Return the (x, y) coordinate for the center point of the cell that contains the specified text.  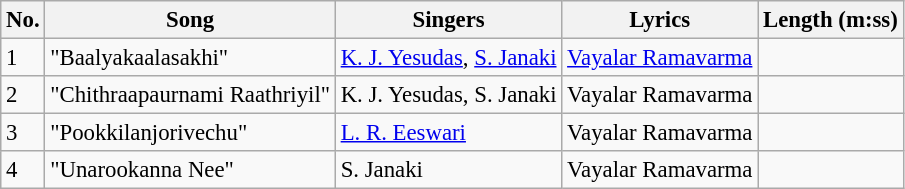
3 (23, 133)
"Chithraapaurnami Raathriyil" (190, 95)
"Baalyakaalasakhi" (190, 58)
L. R. Eeswari (448, 133)
Lyrics (660, 20)
S. Janaki (448, 170)
No. (23, 20)
"Pookkilanjorivechu" (190, 133)
2 (23, 95)
"Unarookanna Nee" (190, 170)
Song (190, 20)
Length (m:ss) (830, 20)
1 (23, 58)
Singers (448, 20)
4 (23, 170)
